Find where the given text appears and provide that cell's center as (X, Y) coordinate. 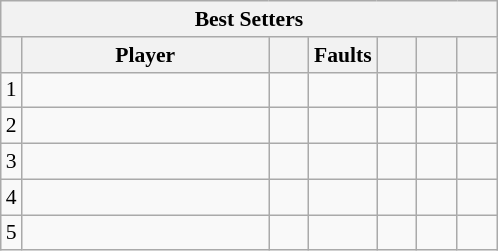
Best Setters (249, 19)
Faults (343, 55)
5 (12, 233)
3 (12, 162)
2 (12, 126)
1 (12, 90)
Player (146, 55)
4 (12, 197)
